Search for the cell housing the specified text and yield its (x, y) center coordinate. 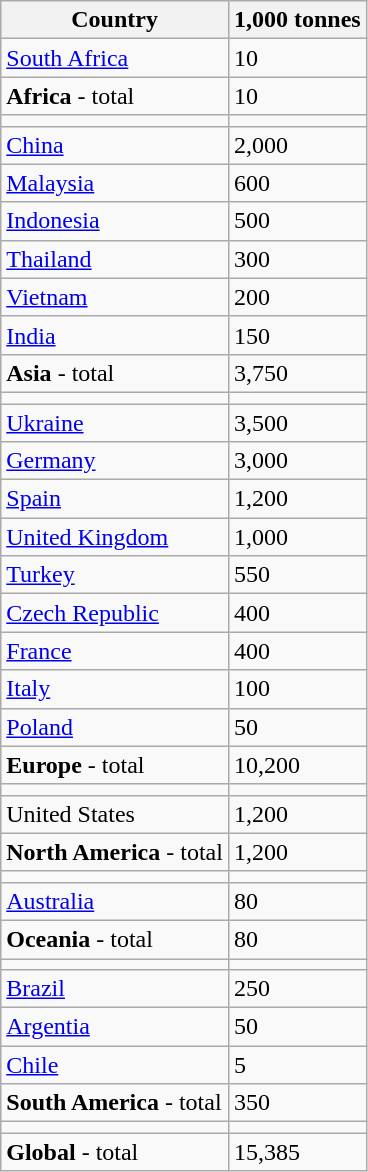
Asia - total (115, 373)
Africa - total (115, 96)
100 (297, 689)
Oceania - total (115, 939)
350 (297, 1103)
Germany (115, 461)
3,750 (297, 373)
India (115, 335)
Vietnam (115, 297)
200 (297, 297)
1,000 tonnes (297, 20)
United Kingdom (115, 537)
Australia (115, 901)
600 (297, 183)
Ukraine (115, 423)
2,000 (297, 145)
Chile (115, 1065)
South Africa (115, 58)
Spain (115, 499)
South America - total (115, 1103)
Argentia (115, 1027)
150 (297, 335)
Country (115, 20)
Italy (115, 689)
10,200 (297, 765)
Indonesia (115, 221)
North America - total (115, 852)
300 (297, 259)
France (115, 651)
Global - total (115, 1152)
China (115, 145)
United States (115, 814)
3,000 (297, 461)
5 (297, 1065)
Turkey (115, 575)
Malaysia (115, 183)
Europe - total (115, 765)
550 (297, 575)
1,000 (297, 537)
500 (297, 221)
Poland (115, 727)
Thailand (115, 259)
Brazil (115, 989)
250 (297, 989)
15,385 (297, 1152)
Czech Republic (115, 613)
3,500 (297, 423)
